Scan for the cell matching the given text and deliver its [X, Y] coordinate at center. 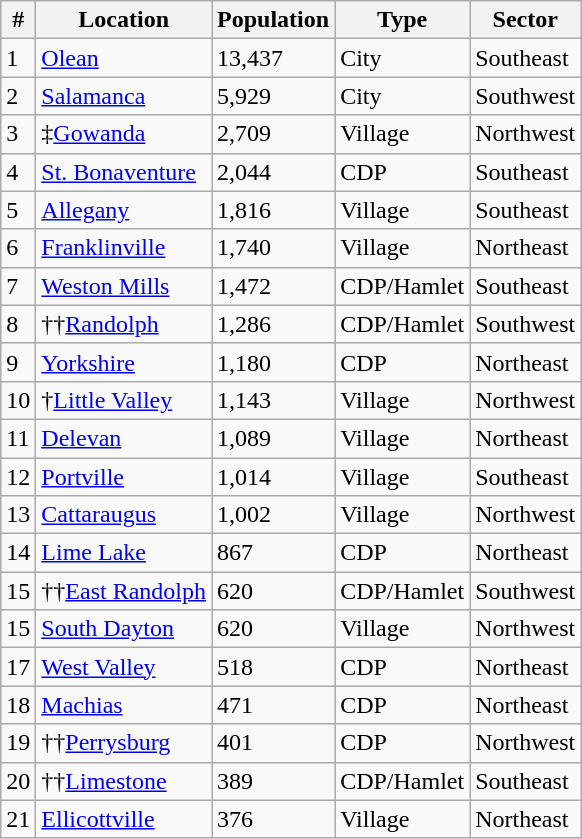
11 [18, 438]
Franklinville [124, 248]
1,816 [274, 210]
# [18, 20]
Salamanca [124, 96]
12 [18, 477]
9 [18, 362]
1,014 [274, 477]
Machias [124, 705]
St. Bonaventure [124, 172]
2,044 [274, 172]
Ellicottville [124, 819]
401 [274, 743]
8 [18, 324]
6 [18, 248]
†Little Valley [124, 400]
Delevan [124, 438]
7 [18, 286]
1 [18, 58]
Type [402, 20]
Weston Mills [124, 286]
5 [18, 210]
††Limestone [124, 781]
Allegany [124, 210]
Location [124, 20]
14 [18, 553]
2,709 [274, 134]
1,002 [274, 515]
13 [18, 515]
Cattaraugus [124, 515]
Portville [124, 477]
1,286 [274, 324]
867 [274, 553]
4 [18, 172]
2 [18, 96]
Population [274, 20]
1,089 [274, 438]
West Valley [124, 667]
376 [274, 819]
389 [274, 781]
17 [18, 667]
‡Gowanda [124, 134]
3 [18, 134]
Lime Lake [124, 553]
1,472 [274, 286]
Olean [124, 58]
1,143 [274, 400]
1,180 [274, 362]
††East Randolph [124, 591]
South Dayton [124, 629]
18 [18, 705]
13,437 [274, 58]
471 [274, 705]
Sector [526, 20]
††Perrysburg [124, 743]
518 [274, 667]
20 [18, 781]
Yorkshire [124, 362]
10 [18, 400]
21 [18, 819]
1,740 [274, 248]
19 [18, 743]
††Randolph [124, 324]
5,929 [274, 96]
